Pinpoint the cell where the given text exists, returning its (x, y) midpoint coordinate. 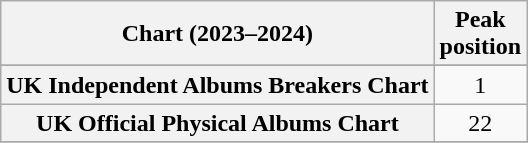
22 (480, 123)
1 (480, 85)
Peakposition (480, 34)
UK Official Physical Albums Chart (218, 123)
Chart (2023–2024) (218, 34)
UK Independent Albums Breakers Chart (218, 85)
